Extract the (X, Y) coordinate from the center of the cell holding the provided text.  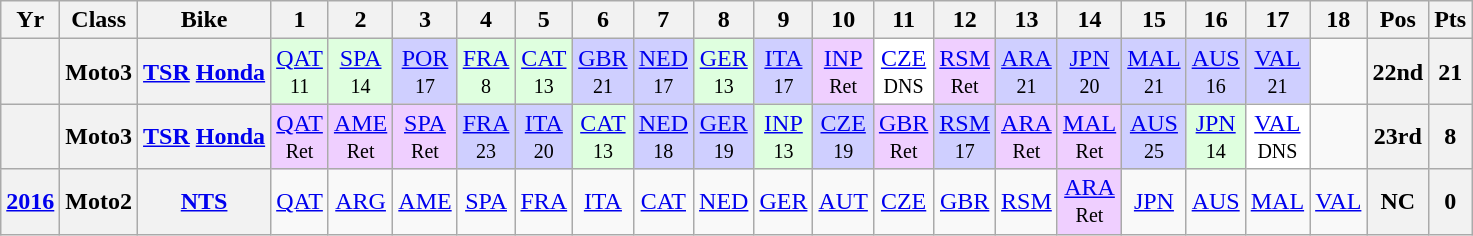
Class (99, 20)
VAL (1338, 202)
POR17 (425, 72)
ITA17 (784, 72)
SPA (486, 202)
Moto2 (99, 202)
QATRet (300, 136)
MALRet (1089, 136)
NC (1398, 202)
11 (903, 20)
RSMRet (965, 72)
CZE19 (843, 136)
9 (784, 20)
15 (1154, 20)
QAT11 (300, 72)
VAL21 (1277, 72)
FRA23 (486, 136)
MAL21 (1154, 72)
JPN20 (1089, 72)
RSM17 (965, 136)
INP13 (784, 136)
FRA (544, 202)
22nd (1398, 72)
AME (425, 202)
SPARet (425, 136)
Pts (1450, 20)
SPA14 (360, 72)
ITA20 (544, 136)
7 (663, 20)
16 (1216, 20)
18 (1338, 20)
4 (486, 20)
10 (843, 20)
AUS (1216, 202)
QAT (300, 202)
21 (1450, 72)
INPRet (843, 72)
NTS (204, 202)
3 (425, 20)
CAT (663, 202)
2016 (30, 202)
NED18 (663, 136)
JPN (1154, 202)
AUT (843, 202)
0 (1450, 202)
MAL (1277, 202)
NED17 (663, 72)
ARA21 (1027, 72)
CZE (903, 202)
13 (1027, 20)
AUS25 (1154, 136)
VALDNS (1277, 136)
6 (603, 20)
23rd (1398, 136)
GER13 (724, 72)
FRA8 (486, 72)
Yr (30, 20)
AUS16 (1216, 72)
5 (544, 20)
GER (784, 202)
ITA (603, 202)
2 (360, 20)
JPN14 (1216, 136)
RSM (1027, 202)
GBR21 (603, 72)
NED (724, 202)
12 (965, 20)
GBRRet (903, 136)
GER19 (724, 136)
14 (1089, 20)
AMERet (360, 136)
CZEDNS (903, 72)
GBR (965, 202)
Pos (1398, 20)
Bike (204, 20)
17 (1277, 20)
1 (300, 20)
ARG (360, 202)
